Return [X, Y] of the center of cell containing provided text 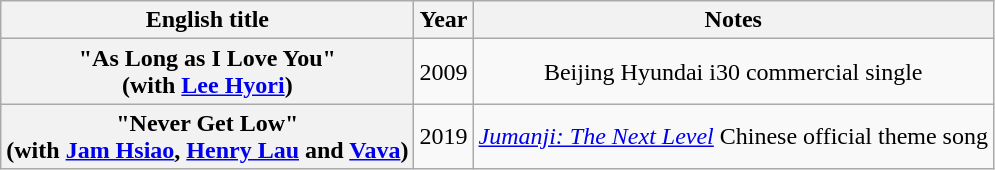
Notes [733, 20]
2019 [444, 136]
Beijing Hyundai i30 commercial single [733, 72]
"Never Get Low"(with Jam Hsiao, Henry Lau and Vava) [208, 136]
Year [444, 20]
"As Long as I Love You"(with Lee Hyori) [208, 72]
English title [208, 20]
2009 [444, 72]
Jumanji: The Next Level Chinese official theme song [733, 136]
